Output the [X, Y] coordinate of the center of the cell containing the given text.  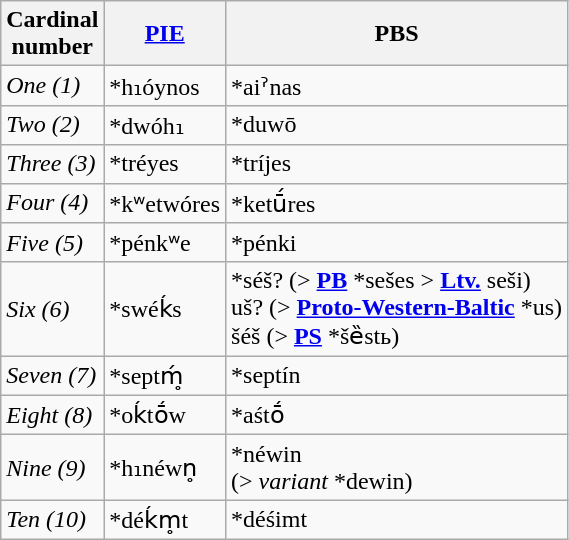
*déḱm̥t [165, 520]
*aiˀnas [397, 86]
*septḿ̥ [165, 376]
Five (5) [52, 243]
*septín [397, 376]
*ketū́res [397, 203]
*h₁óynos [165, 86]
Two (2) [52, 125]
*kʷetwóres [165, 203]
*déśimt [397, 520]
*pénki [397, 243]
Ten (10) [52, 520]
Four (4) [52, 203]
PBS [397, 34]
Eight (8) [52, 415]
PIE [165, 34]
*pénkʷe [165, 243]
Seven (7) [52, 376]
*swéḱs [165, 309]
*tréyes [165, 164]
One (1) [52, 86]
Cardinalnumber [52, 34]
*dwóh₁ [165, 125]
*tríjes [397, 164]
*duwō [397, 125]
*néwin(> variant *dewin) [397, 468]
*séš? (> PB *sešes > Ltv. seši)uš? (> Proto-Western-Baltic *us)šéš (> PS *šȅstь) [397, 309]
*oḱtṓw [165, 415]
*aśtṓ [397, 415]
Nine (9) [52, 468]
Three (3) [52, 164]
*h₁néwn̥ [165, 468]
Six (6) [52, 309]
